Find where the given text appears and provide that cell's center as (x, y) coordinate. 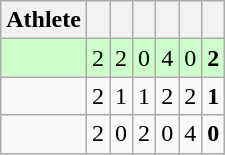
Athlete (44, 20)
